Identify which cell holds the provided text, then report its [X, Y] central coordinate. 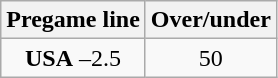
50 [210, 58]
USA –2.5 [74, 58]
Over/under [210, 20]
Pregame line [74, 20]
